Output the [X, Y] coordinate of the center of the cell containing the given text.  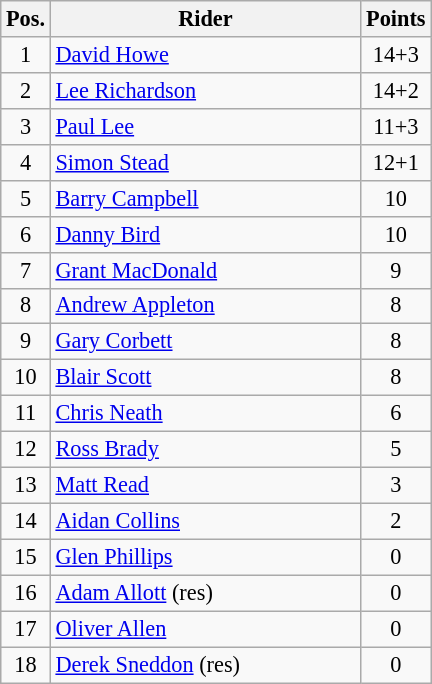
16 [26, 593]
Oliver Allen [205, 629]
Blair Scott [205, 378]
Aidan Collins [205, 521]
Andrew Appleton [205, 306]
Paul Lee [205, 126]
7 [26, 270]
14 [26, 521]
David Howe [205, 55]
11+3 [396, 126]
12+1 [396, 162]
Danny Bird [205, 234]
1 [26, 55]
Pos. [26, 19]
Chris Neath [205, 414]
Rider [205, 19]
Matt Read [205, 485]
12 [26, 450]
Simon Stead [205, 162]
11 [26, 414]
Grant MacDonald [205, 270]
13 [26, 485]
Gary Corbett [205, 342]
Barry Campbell [205, 198]
18 [26, 665]
Glen Phillips [205, 557]
14+3 [396, 55]
14+2 [396, 90]
Points [396, 19]
Lee Richardson [205, 90]
17 [26, 629]
4 [26, 162]
Ross Brady [205, 450]
Derek Sneddon (res) [205, 665]
Adam Allott (res) [205, 593]
15 [26, 557]
